Locate the cell with the specified text and output its (x, y) center coordinate. 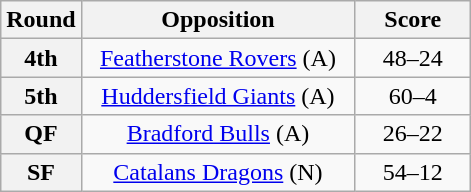
QF (41, 134)
54–12 (413, 172)
SF (41, 172)
Catalans Dragons (N) (218, 172)
5th (41, 96)
60–4 (413, 96)
Score (413, 20)
Round (41, 20)
Bradford Bulls (A) (218, 134)
Huddersfield Giants (A) (218, 96)
4th (41, 58)
26–22 (413, 134)
Opposition (218, 20)
Featherstone Rovers (A) (218, 58)
48–24 (413, 58)
